Extract the (X, Y) coordinate from the center of the cell holding the provided text.  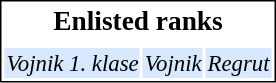
Vojnik 1. klase (72, 63)
Vojnik (173, 63)
Regrut (238, 63)
Enlisted ranks (138, 21)
